Return the [x, y] coordinate for the center point of the cell that contains the specified text.  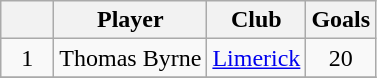
Player [130, 20]
1 [28, 58]
20 [341, 58]
Club [256, 20]
Thomas Byrne [130, 58]
Goals [341, 20]
Limerick [256, 58]
